Determine the (X, Y) coordinate at the center of the cell enclosing the given text.  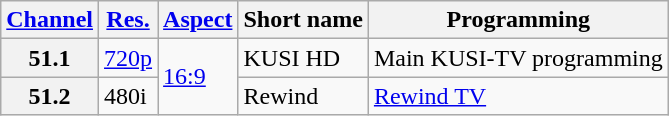
720p (128, 58)
Rewind TV (518, 96)
Programming (518, 20)
51.2 (50, 96)
Short name (303, 20)
Rewind (303, 96)
Res. (128, 20)
Main KUSI-TV programming (518, 58)
Channel (50, 20)
Aspect (198, 20)
480i (128, 96)
51.1 (50, 58)
KUSI HD (303, 58)
16:9 (198, 77)
